Locate the cell with the specified text and output its [X, Y] center coordinate. 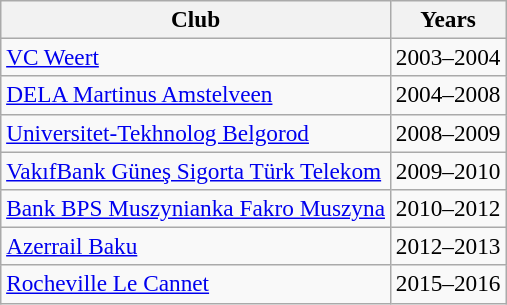
2012–2013 [448, 246]
Universitet-Tekhnolog Belgorod [196, 133]
2008–2009 [448, 133]
2010–2012 [448, 208]
Club [196, 19]
2004–2008 [448, 95]
2015–2016 [448, 284]
VakıfBank Güneş Sigorta Türk Telekom [196, 170]
Azerrail Baku [196, 246]
DELA Martinus Amstelveen [196, 95]
2009–2010 [448, 170]
Bank BPS Muszynianka Fakro Muszyna [196, 208]
Rocheville Le Cannet [196, 284]
Years [448, 19]
2003–2004 [448, 57]
VC Weert [196, 57]
